Determine the (X, Y) coordinate at the center of the cell enclosing the given text.  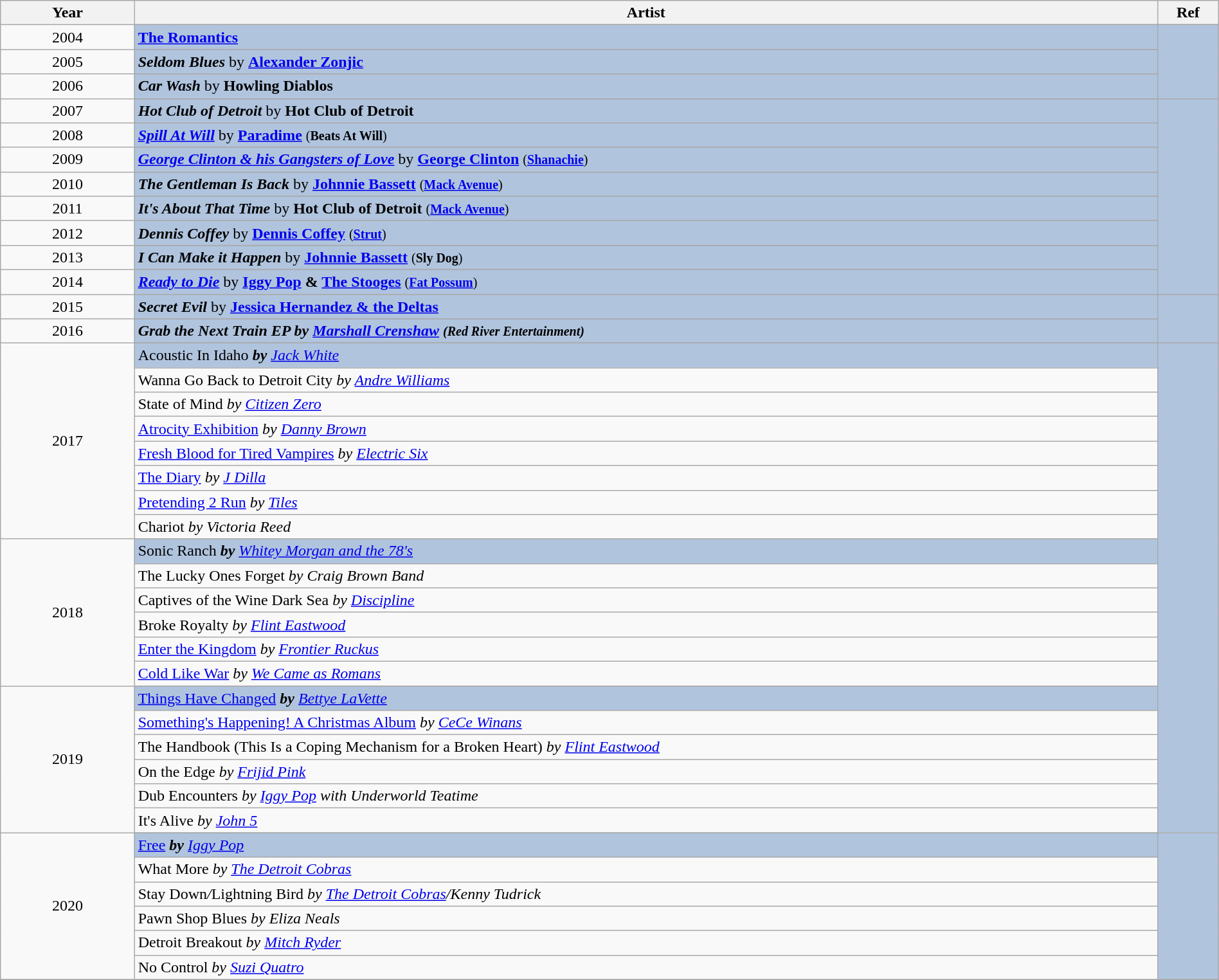
Ref (1188, 13)
Dennis Coffey by Dennis Coffey (Strut) (646, 233)
2020 (68, 906)
Pawn Shop Blues by Eliza Neals (646, 918)
2007 (68, 111)
2016 (68, 331)
What More by The Detroit Cobras (646, 869)
Year (68, 13)
No Control by Suzi Quatro (646, 967)
George Clinton & his Gangsters of Love by George Clinton (Shanachie) (646, 159)
The Gentleman Is Back by Johnnie Bassett (Mack Avenue) (646, 184)
On the Edge by Frijid Pink (646, 772)
2009 (68, 159)
Atrocity Exhibition by Danny Brown (646, 429)
2006 (68, 86)
It's About That Time by Hot Club of Detroit (Mack Avenue) (646, 208)
Grab the Next Train EP by Marshall Crenshaw (Red River Entertainment) (646, 331)
Car Wash by Howling Diablos (646, 86)
2008 (68, 135)
Free by Iggy Pop (646, 845)
Hot Club of Detroit by Hot Club of Detroit (646, 111)
It's Alive by John 5 (646, 821)
Things Have Changed by Bettye LaVette (646, 698)
2015 (68, 307)
Wanna Go Back to Detroit City by Andre Williams (646, 380)
Stay Down/Lightning Bird by The Detroit Cobras/Kenny Tudrick (646, 894)
Spill At Will by Paradime (Beats At Will) (646, 135)
Dub Encounters by Iggy Pop with Underworld Teatime (646, 796)
Cold Like War by We Came as Romans (646, 673)
2014 (68, 282)
2018 (68, 612)
Artist (646, 13)
The Handbook (This Is a Coping Mechanism for a Broken Heart) by Flint Eastwood (646, 747)
2012 (68, 233)
Ready to Die by Iggy Pop & The Stooges (Fat Possum) (646, 282)
The Diary by J Dilla (646, 478)
2005 (68, 62)
2019 (68, 759)
2013 (68, 257)
Acoustic In Idaho by Jack White (646, 356)
2004 (68, 37)
Seldom Blues by Alexander Zonjic (646, 62)
Broke Royalty by Flint Eastwood (646, 624)
The Romantics (646, 37)
Captives of the Wine Dark Sea by Discipline (646, 600)
Secret Evil by Jessica Hernandez & the Deltas (646, 307)
2017 (68, 441)
Sonic Ranch by Whitey Morgan and the 78's (646, 551)
I Can Make it Happen by Johnnie Bassett (Sly Dog) (646, 257)
The Lucky Ones Forget by Craig Brown Band (646, 576)
2010 (68, 184)
Pretending 2 Run by Tiles (646, 502)
Chariot by Victoria Reed (646, 527)
Fresh Blood for Tired Vampires by Electric Six (646, 453)
Enter the Kingdom by Frontier Ruckus (646, 649)
State of Mind by Citizen Zero (646, 404)
2011 (68, 208)
Detroit Breakout by Mitch Ryder (646, 943)
Something's Happening! A Christmas Album by CeCe Winans (646, 723)
